Find where the given text appears and provide that cell's center as [x, y] coordinate. 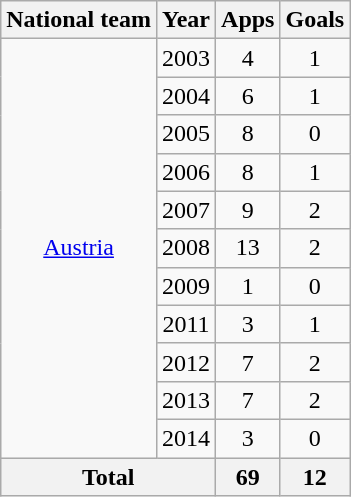
69 [248, 477]
Austria [79, 248]
Goals [315, 20]
2004 [186, 96]
4 [248, 58]
2008 [186, 248]
2013 [186, 400]
2014 [186, 438]
Apps [248, 20]
13 [248, 248]
2005 [186, 134]
2006 [186, 172]
Year [186, 20]
2003 [186, 58]
9 [248, 210]
6 [248, 96]
2007 [186, 210]
Total [108, 477]
National team [79, 20]
2012 [186, 362]
2011 [186, 324]
2009 [186, 286]
12 [315, 477]
